Detect which cell encompasses the target text, then output its (X, Y) center coordinate. 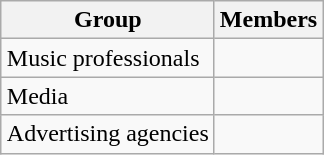
Music professionals (108, 58)
Group (108, 20)
Media (108, 96)
Members (268, 20)
Advertising agencies (108, 134)
